Provide the (x, y) coordinate of the cell's center where the given text is located.  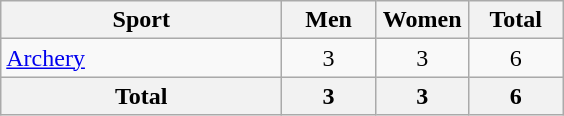
Men (329, 20)
Archery (142, 58)
Women (422, 20)
Sport (142, 20)
